Extract the (X, Y) coordinate from the center of the cell holding the provided text.  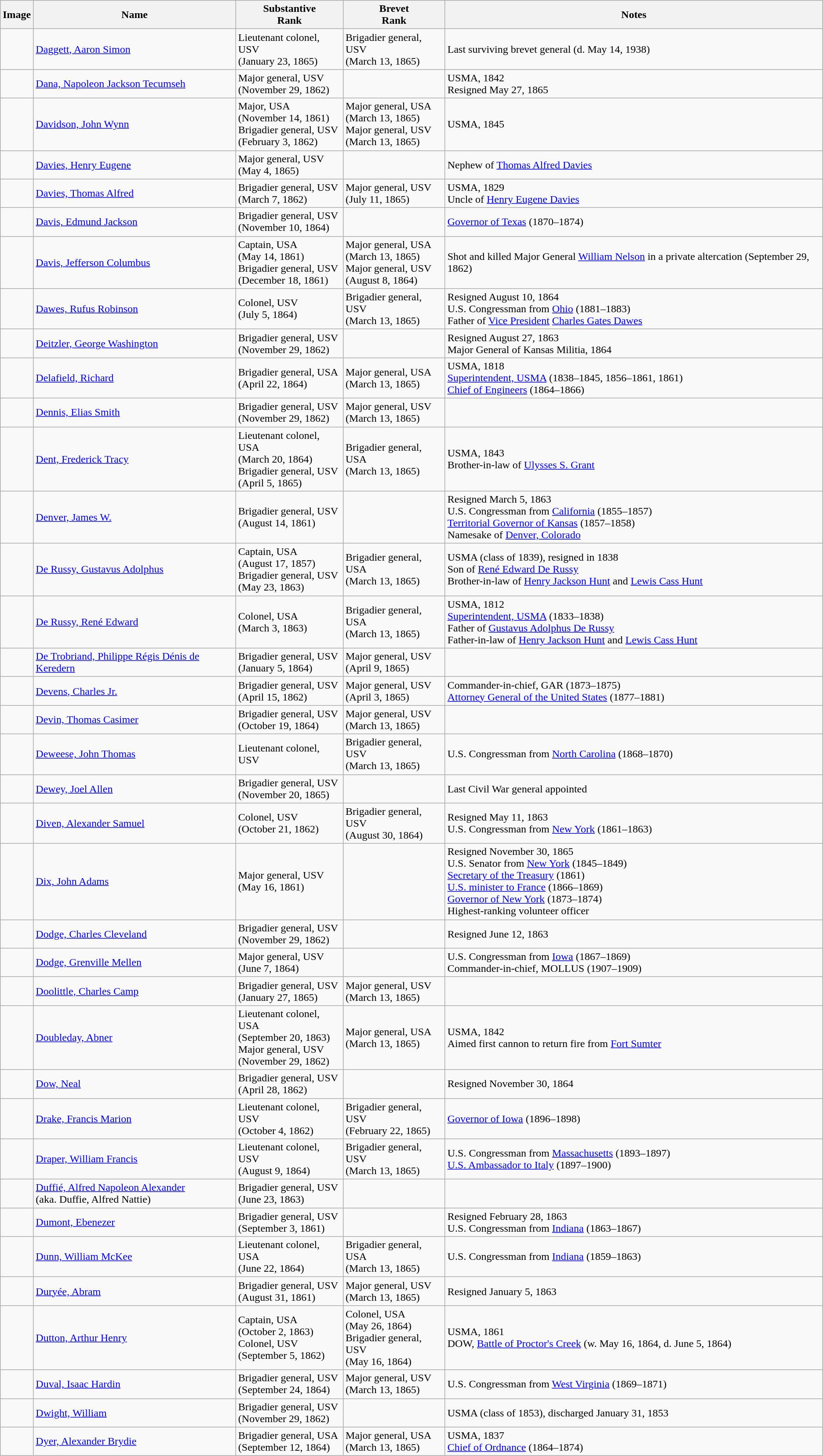
Major general, USA(March 13, 1865)Major general, USV(March 13, 1865) (394, 124)
Colonel, USA(March 3, 1863) (289, 622)
Colonel, USV(October 21, 1862) (289, 823)
De Trobriand, Philippe Régis Dénis de Keredern (135, 662)
Dent, Frederick Tracy (135, 459)
USMA, 1812Superintendent, USMA (1833–1838)Father of Gustavus Adolphus De RussyFather-in-law of Henry Jackson Hunt and Lewis Cass Hunt (634, 622)
Image (17, 15)
Major general, USV(April 9, 1865) (394, 662)
USMA, 1843Brother-in-law of Ulysses S. Grant (634, 459)
Denver, James W. (135, 517)
Doubleday, Abner (135, 1037)
Major general, USV(May 4, 1865) (289, 164)
Resigned August 27, 1863Major General of Kansas Militia, 1864 (634, 343)
Governor of Texas (1870–1874) (634, 222)
Captain, USA(August 17, 1857)Brigadier general, USV(May 23, 1863) (289, 570)
Brigadier general, USV(June 23, 1863) (289, 1193)
Brigadier general, USA(April 22, 1864) (289, 378)
Devin, Thomas Casimer (135, 719)
Dix, John Adams (135, 881)
Colonel, USA(May 26, 1864)Brigadier general, USV(May 16, 1864) (394, 1338)
Captain, USA(October 2, 1863)Colonel, USV(September 5, 1862) (289, 1338)
Dyer, Alexander Brydie (135, 1441)
Brigadier general, USV(August 31, 1861) (289, 1291)
Davis, Edmund Jackson (135, 222)
USMA, 1845 (634, 124)
Brigadier general, USV(April 28, 1862) (289, 1084)
USMA, 1842Resigned May 27, 1865 (634, 84)
USMA (class of 1853), discharged January 31, 1853 (634, 1412)
Devens, Charles Jr. (135, 691)
Dunn, William McKee (135, 1257)
Lieutenant colonel, USV(October 4, 1862) (289, 1119)
Shot and killed Major General William Nelson in a private altercation (September 29, 1862) (634, 262)
U.S. Congressman from West Virginia (1869–1871) (634, 1384)
Brigadier general, USV(January 5, 1864) (289, 662)
Resigned November 30, 1864 (634, 1084)
Major, USA(November 14, 1861)Brigadier general, USV(February 3, 1862) (289, 124)
Dutton, Arthur Henry (135, 1338)
Lieutenant colonel, USA(March 20, 1864)Brigadier general, USV(April 5, 1865) (289, 459)
Resigned June 12, 1863 (634, 934)
Deitzler, George Washington (135, 343)
Major general, USV(April 3, 1865) (394, 691)
Dodge, Grenville Mellen (135, 962)
Dennis, Elias Smith (135, 412)
Doolittle, Charles Camp (135, 991)
Davidson, John Wynn (135, 124)
Lieutenant colonel, USV(January 23, 1865) (289, 49)
Duryée, Abram (135, 1291)
Deweese, John Thomas (135, 754)
Resigned January 5, 1863 (634, 1291)
Dana, Napoleon Jackson Tecumseh (135, 84)
Drake, Francis Marion (135, 1119)
Major general, USV(May 16, 1861) (289, 881)
Brigadier general, USA(September 12, 1864) (289, 1441)
Diven, Alexander Samuel (135, 823)
Davies, Henry Eugene (135, 164)
Lieutenant colonel, USV(August 9, 1864) (289, 1159)
Major general, USV(July 11, 1865) (394, 193)
USMA, 1861DOW, Battle of Proctor's Creek (w. May 16, 1864, d. June 5, 1864) (634, 1338)
USMA (class of 1839), resigned in 1838Son of René Edward De RussyBrother-in-law of Henry Jackson Hunt and Lewis Cass Hunt (634, 570)
Name (135, 15)
USMA, 1842Aimed first cannon to return fire from Fort Sumter (634, 1037)
Davies, Thomas Alfred (135, 193)
Brigadier general, USV(March 7, 1862) (289, 193)
Lieutenant colonel, USV (289, 754)
Resigned February 28, 1863U.S. Congressman from Indiana (1863–1867) (634, 1222)
Brigadier general, USV(September 24, 1864) (289, 1384)
Lieutenant colonel, USA(September 20, 1863)Major general, USV(November 29, 1862) (289, 1037)
De Russy, René Edward (135, 622)
USMA, 1818Superintendent, USMA (1838–1845, 1856–1861, 1861)Chief of Engineers (1864–1866) (634, 378)
Major general, USA(March 13, 1865)Major general, USV(August 8, 1864) (394, 262)
Brigadier general, USV(October 19, 1864) (289, 719)
Notes (634, 15)
U.S. Congressman from North Carolina (1868–1870) (634, 754)
Daggett, Aaron Simon (135, 49)
Resigned August 10, 1864U.S. Congressman from Ohio (1881–1883)Father of Vice President Charles Gates Dawes (634, 309)
Governor of Iowa (1896–1898) (634, 1119)
Davis, Jefferson Columbus (135, 262)
Dumont, Ebenezer (135, 1222)
BrevetRank (394, 15)
Resigned March 5, 1863U.S. Congressman from California (1855–1857)Territorial Governor of Kansas (1857–1858)Namesake of Denver, Colorado (634, 517)
Dodge, Charles Cleveland (135, 934)
Resigned May 11, 1863U.S. Congressman from New York (1861–1863) (634, 823)
Last Civil War general appointed (634, 789)
USMA, 1829Uncle of Henry Eugene Davies (634, 193)
USMA, 1837Chief of Ordnance (1864–1874) (634, 1441)
Brigadier general, USV(April 15, 1862) (289, 691)
Major general, USV(June 7, 1864) (289, 962)
Draper, William Francis (135, 1159)
Delafield, Richard (135, 378)
Brigadier general, USV(November 10, 1864) (289, 222)
Brigadier general, USV(August 30, 1864) (394, 823)
U.S. Congressman from Indiana (1859–1863) (634, 1257)
Dwight, William (135, 1412)
Brigadier general, USV(January 27, 1865) (289, 991)
Last surviving brevet general (d. May 14, 1938) (634, 49)
U.S. Congressman from Iowa (1867–1869)Commander-in-chief, MOLLUS (1907–1909) (634, 962)
Dawes, Rufus Robinson (135, 309)
Brigadier general, USV(August 14, 1861) (289, 517)
Commander-in-chief, GAR (1873–1875)Attorney General of the United States (1877–1881) (634, 691)
SubstantiveRank (289, 15)
Nephew of Thomas Alfred Davies (634, 164)
Brigadier general, USV(February 22, 1865) (394, 1119)
Duval, Isaac Hardin (135, 1384)
Duffié, Alfred Napoleon Alexander(aka. Duffie, Alfred Nattie) (135, 1193)
U.S. Congressman from Massachusetts (1893–1897)U.S. Ambassador to Italy (1897–1900) (634, 1159)
Major general, USV(November 29, 1862) (289, 84)
Lieutenant colonel, USA(June 22, 1864) (289, 1257)
De Russy, Gustavus Adolphus (135, 570)
Brigadier general, USV(November 20, 1865) (289, 789)
Dewey, Joel Allen (135, 789)
Captain, USA(May 14, 1861)Brigadier general, USV(December 18, 1861) (289, 262)
Brigadier general, USV(September 3, 1861) (289, 1222)
Dow, Neal (135, 1084)
Colonel, USV(July 5, 1864) (289, 309)
